Search for the cell housing the specified text and yield its [X, Y] center coordinate. 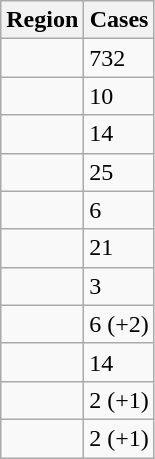
732 [120, 58]
6 (+2) [120, 324]
3 [120, 286]
Cases [120, 20]
25 [120, 172]
6 [120, 210]
Region [42, 20]
10 [120, 96]
21 [120, 248]
